Determine the (X, Y) coordinate at the center of the cell enclosing the given text.  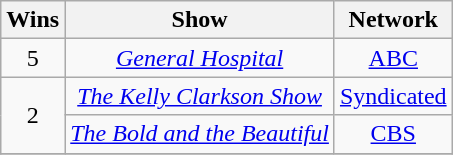
Wins (33, 20)
5 (33, 58)
The Bold and the Beautiful (200, 134)
2 (33, 115)
Network (393, 20)
Show (200, 20)
Syndicated (393, 96)
CBS (393, 134)
ABC (393, 58)
The Kelly Clarkson Show (200, 96)
General Hospital (200, 58)
